Extract the (x, y) coordinate from the center of the cell holding the provided text.  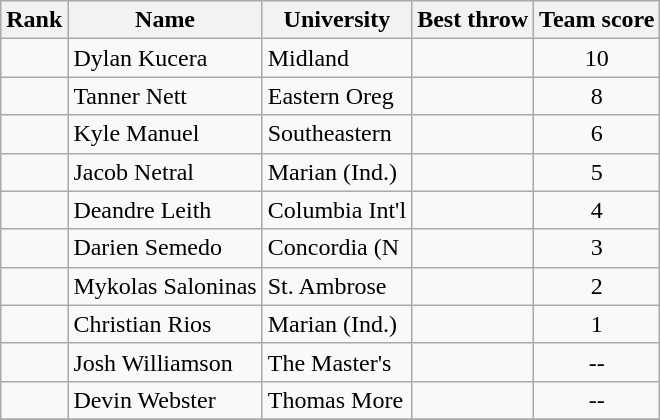
2 (597, 286)
Mykolas Saloninas (165, 286)
Devin Webster (165, 400)
The Master's (336, 362)
Team score (597, 20)
Dylan Kucera (165, 58)
Thomas More (336, 400)
Columbia Int'l (336, 210)
Rank (34, 20)
10 (597, 58)
Midland (336, 58)
Eastern Oreg (336, 96)
Southeastern (336, 134)
University (336, 20)
Darien Semedo (165, 248)
1 (597, 324)
Josh Williamson (165, 362)
Concordia (N (336, 248)
Name (165, 20)
Best throw (473, 20)
4 (597, 210)
5 (597, 172)
Jacob Netral (165, 172)
3 (597, 248)
Christian Rios (165, 324)
St. Ambrose (336, 286)
Deandre Leith (165, 210)
Kyle Manuel (165, 134)
6 (597, 134)
Tanner Nett (165, 96)
8 (597, 96)
